Detect which cell encompasses the target text, then output its (x, y) center coordinate. 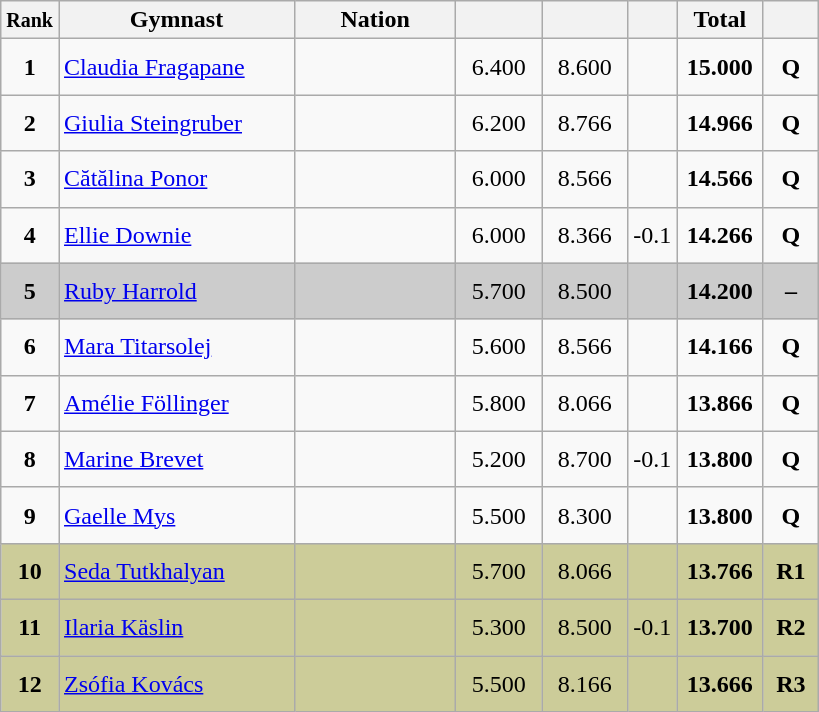
7 (30, 403)
15.000 (720, 67)
8.366 (585, 235)
14.266 (720, 235)
Giulia Steingruber (176, 123)
Ruby Harrold (176, 291)
2 (30, 123)
Nation (376, 20)
11 (30, 627)
5.300 (499, 627)
5.200 (499, 459)
Rank (30, 20)
8.300 (585, 515)
Zsófia Kovács (176, 684)
– (791, 291)
14.966 (720, 123)
14.166 (720, 347)
9 (30, 515)
8.700 (585, 459)
R3 (791, 684)
13.700 (720, 627)
Total (720, 20)
4 (30, 235)
6 (30, 347)
14.566 (720, 179)
6.200 (499, 123)
5 (30, 291)
1 (30, 67)
Cătălina Ponor (176, 179)
Marine Brevet (176, 459)
R2 (791, 627)
13.666 (720, 684)
14.200 (720, 291)
8.766 (585, 123)
10 (30, 571)
R1 (791, 571)
13.766 (720, 571)
Gaelle Mys (176, 515)
12 (30, 684)
8 (30, 459)
5.600 (499, 347)
Ilaria Käslin (176, 627)
Amélie Föllinger (176, 403)
8.600 (585, 67)
Gymnast (176, 20)
Claudia Fragapane (176, 67)
8.166 (585, 684)
Seda Tutkhalyan (176, 571)
Mara Titarsolej (176, 347)
5.800 (499, 403)
Ellie Downie (176, 235)
13.866 (720, 403)
6.400 (499, 67)
3 (30, 179)
